Detect which cell encompasses the target text, then output its (X, Y) center coordinate. 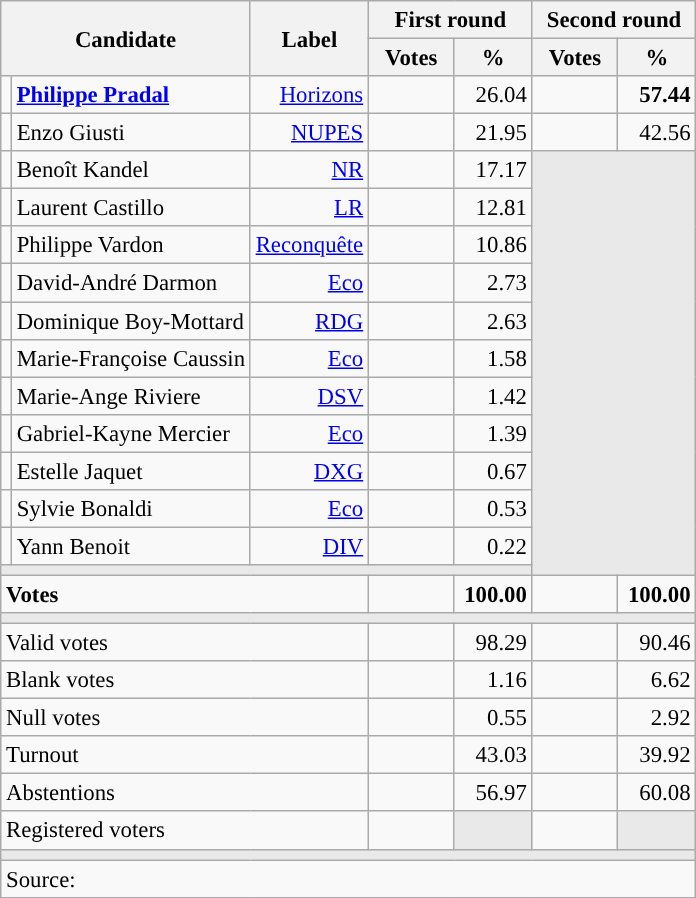
NR (309, 170)
1.16 (493, 680)
Registered voters (185, 831)
Laurent Castillo (130, 208)
Valid votes (185, 643)
Philippe Pradal (130, 95)
Philippe Vardon (130, 245)
David-André Darmon (130, 283)
1.58 (493, 358)
Source: (348, 879)
98.29 (493, 643)
Estelle Jaquet (130, 471)
Sylvie Bonaldi (130, 509)
39.92 (657, 755)
Benoît Kandel (130, 170)
2.92 (657, 718)
10.86 (493, 245)
12.81 (493, 208)
Null votes (185, 718)
2.63 (493, 321)
Abstentions (185, 793)
43.03 (493, 755)
NUPES (309, 133)
57.44 (657, 95)
DIV (309, 546)
Reconquête (309, 245)
56.97 (493, 793)
0.22 (493, 546)
Label (309, 38)
LR (309, 208)
0.53 (493, 509)
90.46 (657, 643)
First round (450, 20)
Marie-Françoise Caussin (130, 358)
Second round (614, 20)
60.08 (657, 793)
DXG (309, 471)
Marie-Ange Riviere (130, 396)
Horizons (309, 95)
0.55 (493, 718)
2.73 (493, 283)
42.56 (657, 133)
Dominique Boy-Mottard (130, 321)
17.17 (493, 170)
Blank votes (185, 680)
26.04 (493, 95)
Enzo Giusti (130, 133)
DSV (309, 396)
21.95 (493, 133)
6.62 (657, 680)
1.39 (493, 433)
RDG (309, 321)
Turnout (185, 755)
Gabriel-Kayne Mercier (130, 433)
1.42 (493, 396)
0.67 (493, 471)
Yann Benoit (130, 546)
Candidate (126, 38)
